Identify which cell holds the provided text, then report its (x, y) central coordinate. 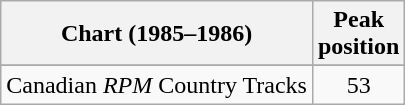
Peakposition (358, 34)
Chart (1985–1986) (157, 34)
53 (358, 85)
Canadian RPM Country Tracks (157, 85)
